Detect which cell encompasses the target text, then output its [x, y] center coordinate. 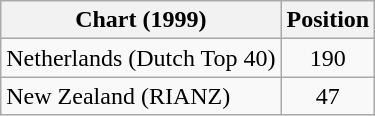
47 [328, 96]
Position [328, 20]
190 [328, 58]
Netherlands (Dutch Top 40) [141, 58]
Chart (1999) [141, 20]
New Zealand (RIANZ) [141, 96]
